Capture the cell that displays the provided text and extract its (x, y) central coordinate. 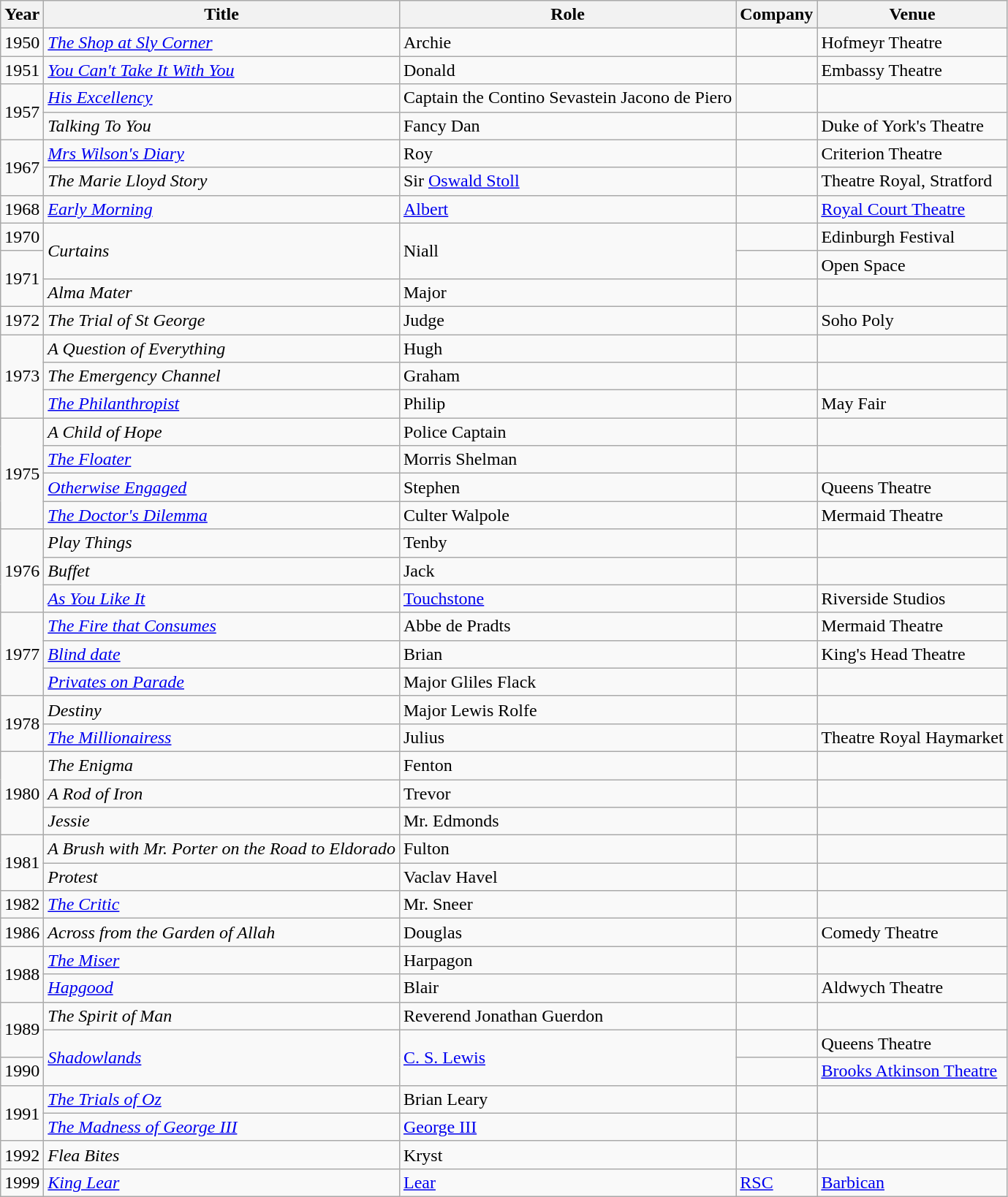
Roy (567, 153)
1970 (22, 237)
The Miser (222, 960)
Culter Walpole (567, 515)
Trevor (567, 793)
Embassy Theatre (912, 70)
Sir Oswald Stoll (567, 181)
1977 (22, 654)
1989 (22, 1030)
RSC (776, 1182)
The Enigma (222, 765)
Edinburgh Festival (912, 237)
A Rod of Iron (222, 793)
Fenton (567, 765)
Curtains (222, 251)
Play Things (222, 543)
Role (567, 15)
1999 (22, 1182)
Theatre Royal Haymarket (912, 737)
A Question of Everything (222, 349)
Barbican (912, 1182)
Major Lewis Rolfe (567, 710)
The Emergency Channel (222, 376)
Lear (567, 1182)
Major (567, 292)
You Can't Take It With You (222, 70)
May Fair (912, 404)
1978 (22, 723)
Comedy Theatre (912, 932)
1971 (22, 278)
Morris Shelman (567, 460)
Flea Bites (222, 1155)
Criterion Theatre (912, 153)
Alma Mater (222, 292)
Buffet (222, 571)
Jessie (222, 821)
The Doctor's Dilemma (222, 515)
The Trial of St George (222, 320)
The Trials of Oz (222, 1099)
Judge (567, 320)
Hapgood (222, 988)
Aldwych Theatre (912, 988)
King Lear (222, 1182)
Niall (567, 251)
George III (567, 1127)
1992 (22, 1155)
Donald (567, 70)
Destiny (222, 710)
Abbe de Pradts (567, 626)
1975 (22, 474)
Soho Poly (912, 320)
1980 (22, 793)
1968 (22, 209)
1950 (22, 42)
The Spirit of Man (222, 1016)
Mr. Sneer (567, 905)
The Millionairess (222, 737)
1986 (22, 932)
The Fire that Consumes (222, 626)
Archie (567, 42)
Fulton (567, 849)
Julius (567, 737)
Graham (567, 376)
C. S. Lewis (567, 1057)
1973 (22, 376)
1982 (22, 905)
Privates on Parade (222, 682)
Harpagon (567, 960)
Tenby (567, 543)
Duke of York's Theatre (912, 126)
A Brush with Mr. Porter on the Road to Eldorado (222, 849)
Year (22, 15)
Hofmeyr Theatre (912, 42)
Brooks Atkinson Theatre (912, 1071)
The Marie Lloyd Story (222, 181)
Theatre Royal, Stratford (912, 181)
King's Head Theatre (912, 654)
1976 (22, 571)
1981 (22, 863)
Early Morning (222, 209)
Shadowlands (222, 1057)
Protest (222, 877)
Jack (567, 571)
Talking To You (222, 126)
The Critic (222, 905)
Brian (567, 654)
1990 (22, 1071)
Kryst (567, 1155)
Open Space (912, 265)
His Excellency (222, 98)
Royal Court Theatre (912, 209)
A Child of Hope (222, 432)
Police Captain (567, 432)
Mrs Wilson's Diary (222, 153)
1972 (22, 320)
Venue (912, 15)
Vaclav Havel (567, 877)
Fancy Dan (567, 126)
1991 (22, 1113)
Captain the Contino Sevastein Jacono de Piero (567, 98)
Mr. Edmonds (567, 821)
1988 (22, 974)
Across from the Garden of Allah (222, 932)
Touchstone (567, 598)
1957 (22, 112)
Blind date (222, 654)
Title (222, 15)
Brian Leary (567, 1099)
Reverend Jonathan Guerdon (567, 1016)
Major Gliles Flack (567, 682)
Albert (567, 209)
As You Like It (222, 598)
1967 (22, 167)
Stephen (567, 487)
The Shop at Sly Corner (222, 42)
Otherwise Engaged (222, 487)
The Floater (222, 460)
Blair (567, 988)
The Philanthropist (222, 404)
Douglas (567, 932)
Company (776, 15)
The Madness of George III (222, 1127)
1951 (22, 70)
Hugh (567, 349)
Riverside Studios (912, 598)
Philip (567, 404)
